Search for the cell housing the specified text and yield its (x, y) center coordinate. 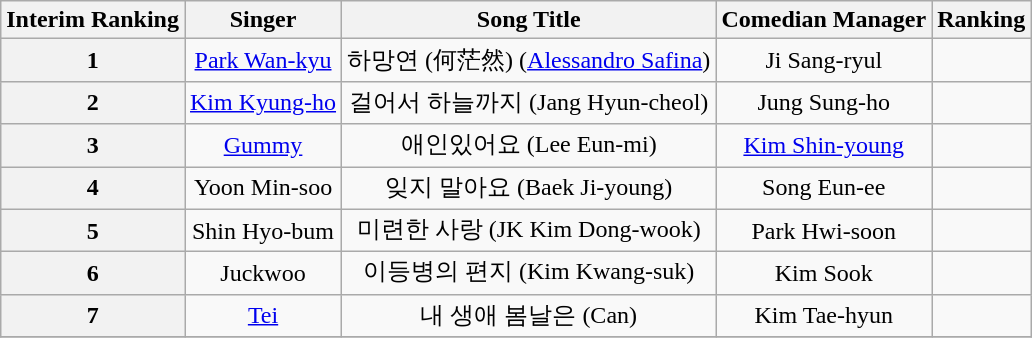
1 (93, 60)
Park Hwi-soon (824, 230)
Kim Tae-hyun (824, 316)
잊지 말아요 (Baek Ji-young) (529, 188)
걸어서 하늘까지 (Jang Hyun-cheol) (529, 102)
Comedian Manager (824, 20)
Song Title (529, 20)
Ji Sang-ryul (824, 60)
애인있어요 (Lee Eun-mi) (529, 146)
Song Eun-ee (824, 188)
Park Wan-kyu (262, 60)
이등병의 편지 (Kim Kwang-suk) (529, 274)
Juckwoo (262, 274)
6 (93, 274)
Kim Kyung-ho (262, 102)
Shin Hyo-bum (262, 230)
Gummy (262, 146)
5 (93, 230)
Singer (262, 20)
Kim Shin-young (824, 146)
Tei (262, 316)
3 (93, 146)
Yoon Min-soo (262, 188)
Kim Sook (824, 274)
하망연 (何茫然) (Alessandro Safina) (529, 60)
미련한 사랑 (JK Kim Dong-wook) (529, 230)
4 (93, 188)
7 (93, 316)
내 생애 봄날은 (Can) (529, 316)
Ranking (982, 20)
Jung Sung-ho (824, 102)
Interim Ranking (93, 20)
2 (93, 102)
